Locate the cell with the specified text and output its [X, Y] center coordinate. 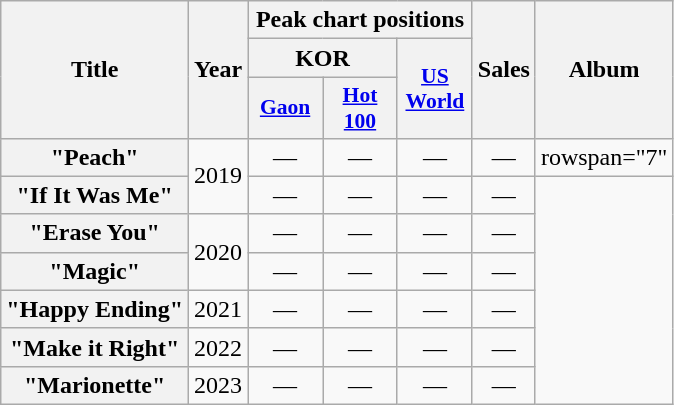
Gaon [286, 108]
rowspan="7" [604, 157]
KOR [323, 58]
2020 [218, 252]
Title [95, 70]
Album [604, 70]
"Happy Ending" [95, 309]
"Marionette" [95, 385]
"Erase You" [95, 233]
2023 [218, 385]
"Peach" [95, 157]
2019 [218, 176]
Sales [504, 70]
"Make it Right" [95, 347]
"If It Was Me" [95, 195]
Year [218, 70]
2022 [218, 347]
"Magic" [95, 271]
2021 [218, 309]
Peak chart positions [360, 20]
Hot100 [360, 108]
USWorld [434, 88]
